Provide the [x, y] coordinate of the cell's center where the given text is located.  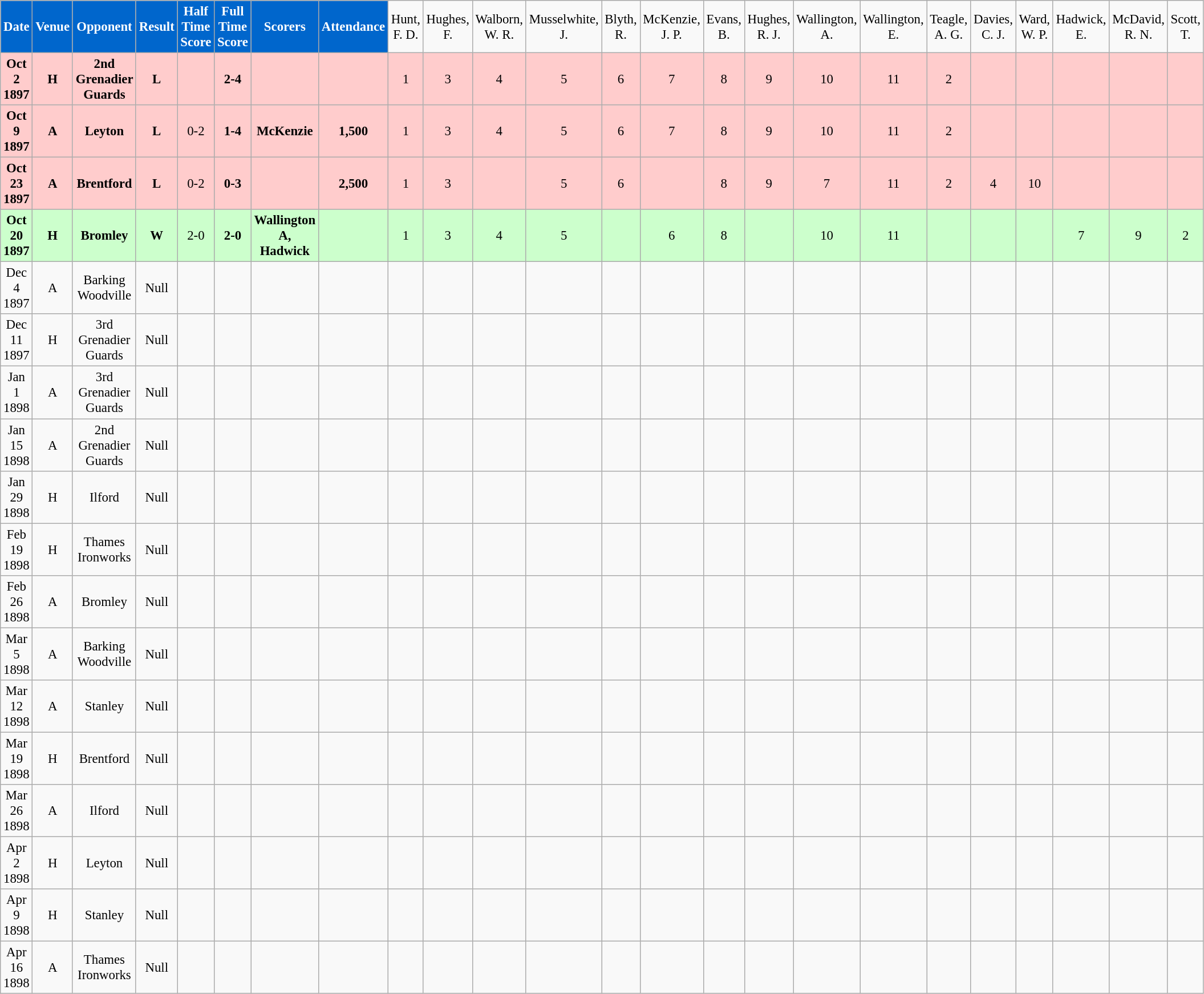
Jan 15 1898 [17, 445]
Mar 26 1898 [17, 811]
Wallington, E. [893, 27]
Jan 1 1898 [17, 393]
Mar 19 1898 [17, 758]
1,500 [353, 131]
1-4 [233, 131]
Oct 2 1897 [17, 79]
Mar 12 1898 [17, 706]
Result [156, 27]
McKenzie, J. P. [672, 27]
McKenzie [285, 131]
Scorers [285, 27]
Davies, C. J. [994, 27]
Apr 16 1898 [17, 968]
Teagle, A. G. [949, 27]
Oct 20 1897 [17, 236]
Hughes, R. J. [769, 27]
Jan 29 1898 [17, 497]
Musselwhite, J. [564, 27]
Hughes, F. [448, 27]
Mar 5 1898 [17, 654]
Wallington, A. [827, 27]
Wallington A, Hadwick [285, 236]
Walborn, W. R. [499, 27]
Feb 26 1898 [17, 601]
Apr 9 1898 [17, 915]
Feb 19 1898 [17, 549]
2-4 [233, 79]
Apr 2 1898 [17, 863]
Dec 11 1897 [17, 340]
Date [17, 27]
W [156, 236]
2,500 [353, 184]
Hadwick, E. [1081, 27]
Attendance [353, 27]
Venue [52, 27]
Scott, T. [1185, 27]
Dec 4 1897 [17, 288]
McDavid, R. N. [1138, 27]
Full Time Score [233, 27]
Oct 23 1897 [17, 184]
0-3 [233, 184]
Evans, B. [724, 27]
Blyth, R. [621, 27]
Opponent [104, 27]
Oct 9 1897 [17, 131]
Half Time Score [196, 27]
Ward, W. P. [1035, 27]
Hunt, F. D. [406, 27]
